Return [x, y] of the center of cell containing provided text 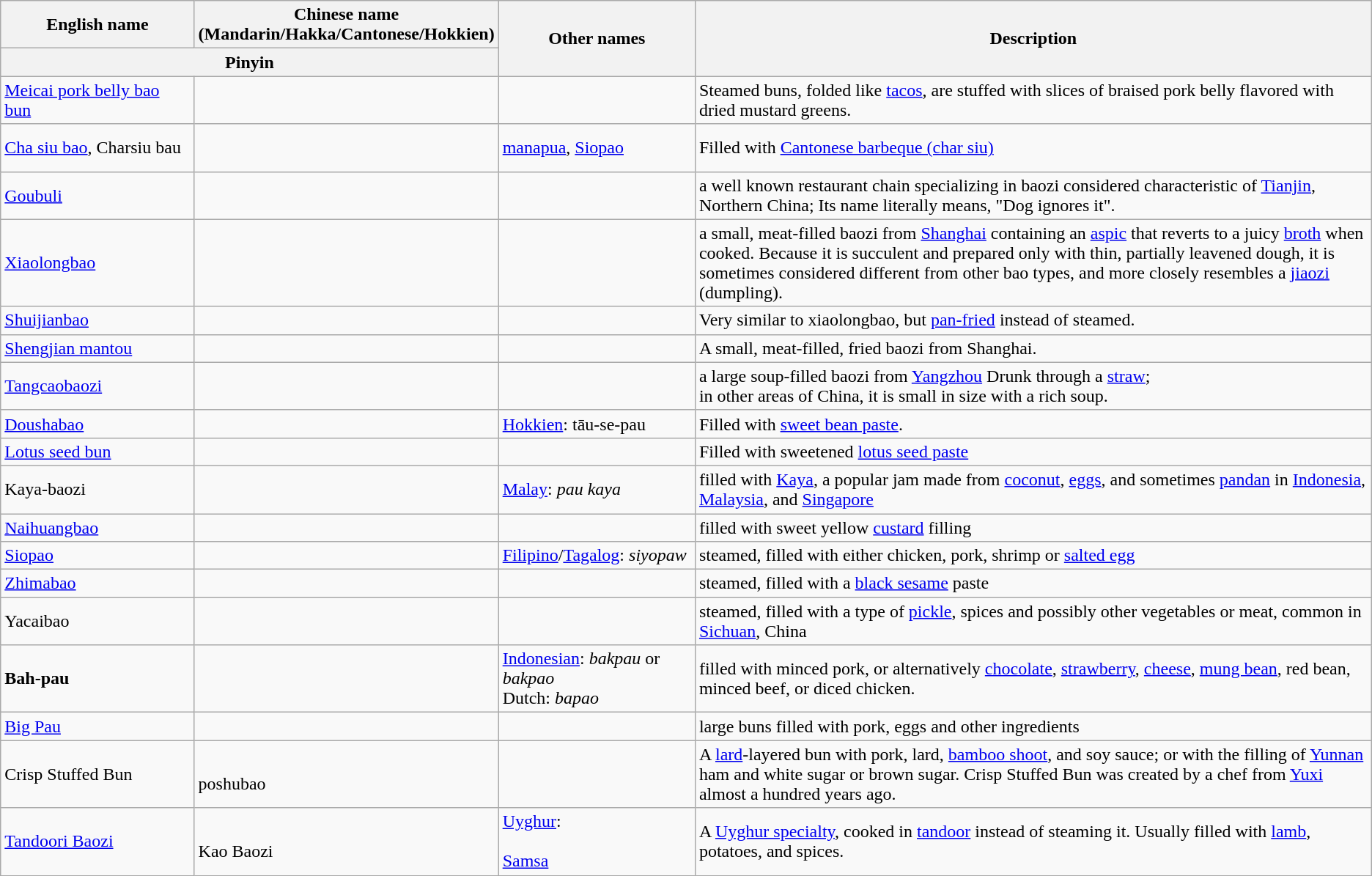
Uyghur: Samsa [597, 842]
Zhimabao [97, 584]
Filipino/Tagalog: siyopaw [597, 556]
Xiaolongbao [97, 262]
Pinyin [249, 62]
Goubuli [97, 195]
Hokkien: tāu-se-pau [597, 424]
a well known restaurant chain specializing in baozi considered characteristic of Tianjin, Northern China; Its name literally means, "Dog ignores it". [1033, 195]
Filled with Cantonese barbeque (char siu) [1033, 148]
Meicai pork belly bao bun [97, 100]
Chinese name(Mandarin/Hakka/Cantonese/Hokkien) [346, 25]
Kaya-baozi [97, 490]
Tandoori Baozi [97, 842]
Tangcaobaozi [97, 386]
Other names [597, 38]
large buns filled with pork, eggs and other ingredients [1033, 726]
manapua, Siopao [597, 148]
Kao Baozi [346, 842]
Bah-pau [97, 679]
Indonesian: bakpau or bakpao Dutch: bapao [597, 679]
steamed, filled with either chicken, pork, shrimp or salted egg [1033, 556]
Crisp Stuffed Bun [97, 774]
a large soup-filled baozi from Yangzhou Drunk through a straw; in other areas of China, it is small in size with a rich soup. [1033, 386]
filled with Kaya, a popular jam made from coconut, eggs, and sometimes pandan in Indonesia, Malaysia, and Singapore [1033, 490]
Filled with sweet bean paste. [1033, 424]
poshubao [346, 774]
Shengjian mantou [97, 348]
Siopao [97, 556]
Big Pau [97, 726]
Filled with sweetened lotus seed paste [1033, 452]
filled with sweet yellow custard filling [1033, 527]
A Uyghur specialty, cooked in tandoor instead of steaming it. Usually filled with lamb, potatoes, and spices. [1033, 842]
Yacaibao [97, 622]
filled with minced pork, or alternatively chocolate, strawberry, cheese, mung bean, red bean, minced beef, or diced chicken. [1033, 679]
Description [1033, 38]
Naihuangbao [97, 527]
steamed, filled with a black sesame paste [1033, 584]
steamed, filled with a type of pickle, spices and possibly other vegetables or meat, common in Sichuan, China [1033, 622]
Shuijianbao [97, 320]
Doushabao [97, 424]
Lotus seed bun [97, 452]
A small, meat-filled, fried baozi from Shanghai. [1033, 348]
Cha siu bao, Charsiu bau [97, 148]
Malay: pau kaya [597, 490]
Very similar to xiaolongbao, but pan-fried instead of steamed. [1033, 320]
English name [97, 25]
Steamed buns, folded like tacos, are stuffed with slices of braised pork belly flavored with dried mustard greens. [1033, 100]
